Scan for the cell matching the given text and deliver its (x, y) coordinate at center. 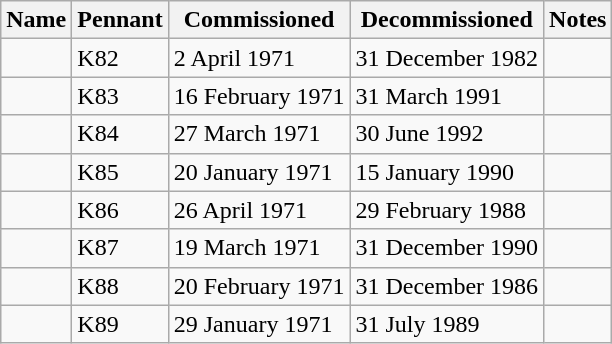
Notes (578, 20)
K89 (120, 324)
K82 (120, 58)
19 March 1971 (259, 248)
K83 (120, 96)
26 April 1971 (259, 210)
Decommissioned (447, 20)
31 July 1989 (447, 324)
20 February 1971 (259, 286)
16 February 1971 (259, 96)
29 February 1988 (447, 210)
30 June 1992 (447, 134)
29 January 1971 (259, 324)
15 January 1990 (447, 172)
Commissioned (259, 20)
31 March 1991 (447, 96)
K86 (120, 210)
27 March 1971 (259, 134)
31 December 1986 (447, 286)
K88 (120, 286)
2 April 1971 (259, 58)
K84 (120, 134)
Name (36, 20)
K87 (120, 248)
K85 (120, 172)
20 January 1971 (259, 172)
Pennant (120, 20)
31 December 1982 (447, 58)
31 December 1990 (447, 248)
